Find where the given text appears and provide that cell's center as [x, y] coordinate. 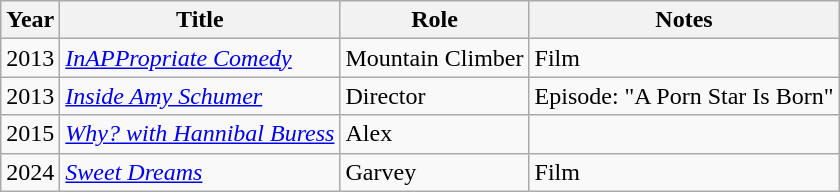
2024 [30, 172]
Role [434, 20]
Director [434, 96]
Inside Amy Schumer [200, 96]
Notes [684, 20]
2015 [30, 134]
Alex [434, 134]
Title [200, 20]
Sweet Dreams [200, 172]
Episode: "A Porn Star Is Born" [684, 96]
InAPPropriate Comedy [200, 58]
Why? with Hannibal Buress [200, 134]
Mountain Climber [434, 58]
Year [30, 20]
Garvey [434, 172]
